Search for the cell housing the specified text and yield its (X, Y) center coordinate. 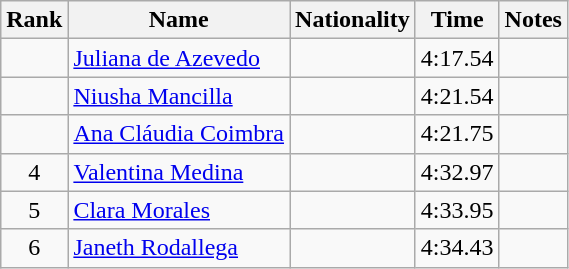
Nationality (353, 20)
Notes (533, 20)
Niusha Mancilla (179, 96)
4 (34, 172)
6 (34, 248)
4:34.43 (457, 248)
4:21.54 (457, 96)
Juliana de Azevedo (179, 58)
Time (457, 20)
Valentina Medina (179, 172)
Rank (34, 20)
4:32.97 (457, 172)
4:17.54 (457, 58)
4:33.95 (457, 210)
5 (34, 210)
Name (179, 20)
Ana Cláudia Coimbra (179, 134)
Janeth Rodallega (179, 248)
Clara Morales (179, 210)
4:21.75 (457, 134)
